For the text-containing cell, return its midpoint in [x, y] coordinate format. 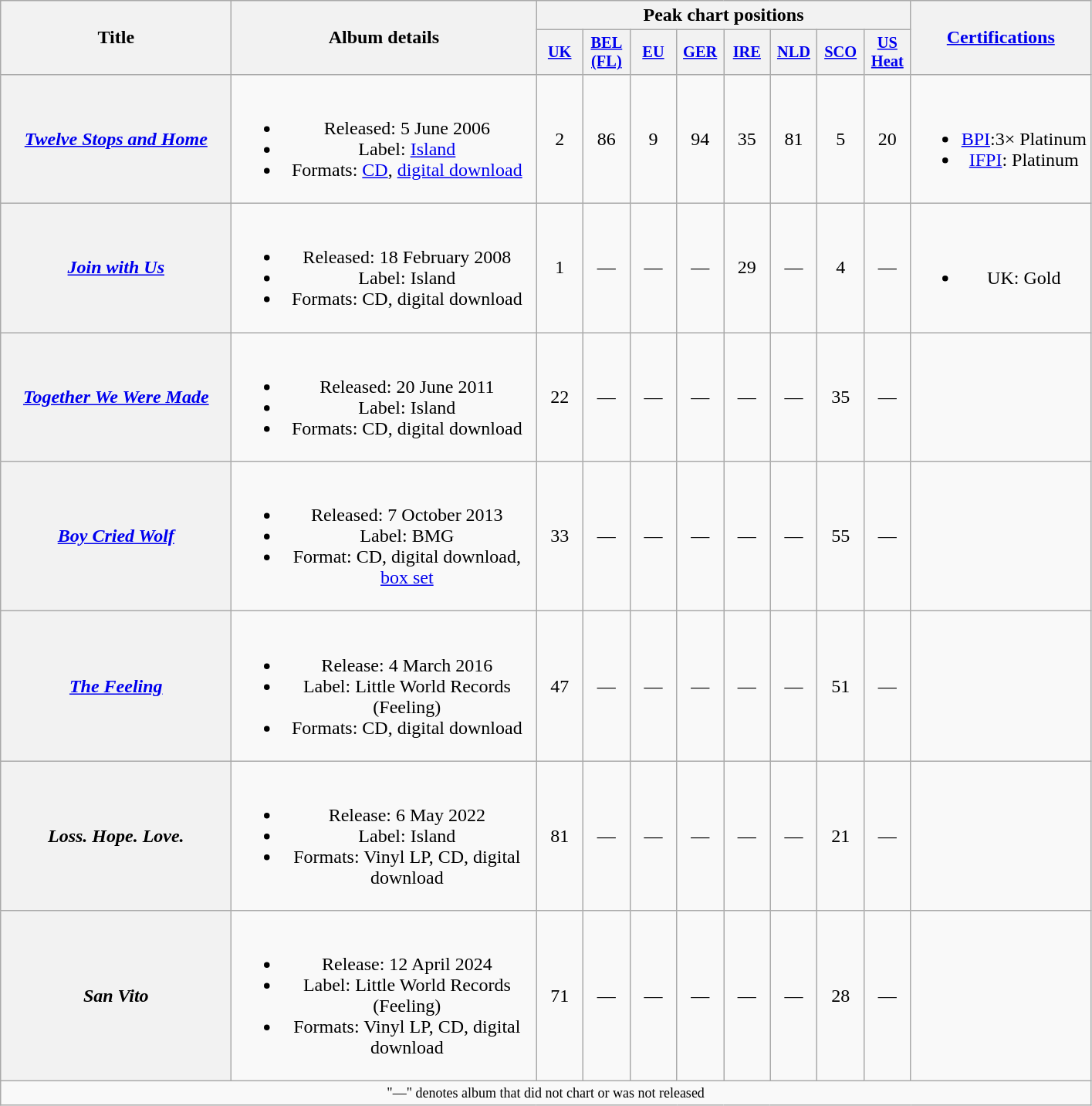
29 [747, 269]
4 [841, 269]
71 [560, 996]
51 [841, 686]
94 [701, 139]
BPI:3× PlatinumIFPI: Platinum [1000, 139]
IRE [747, 52]
Released: 5 June 2006Label: IslandFormats: CD, digital download [384, 139]
"—" denotes album that did not chart or was not released [546, 1093]
Album details [384, 38]
EU [653, 52]
Release: 12 April 2024Label: Little World Records (Feeling)Formats: Vinyl LP, CD, digital download [384, 996]
SCO [841, 52]
The Feeling [116, 686]
55 [841, 536]
Title [116, 38]
47 [560, 686]
UK: Gold [1000, 269]
Twelve Stops and Home [116, 139]
21 [841, 836]
Released: 7 October 2013Label: BMGFormat: CD, digital download, box set [384, 536]
Released: 18 February 2008Label: IslandFormats: CD, digital download [384, 269]
20 [887, 139]
San Vito [116, 996]
Release: 4 March 2016Label: Little World Records (Feeling)Formats: CD, digital download [384, 686]
9 [653, 139]
33 [560, 536]
UK [560, 52]
NLD [793, 52]
Released: 20 June 2011Label: IslandFormats: CD, digital download [384, 397]
GER [701, 52]
28 [841, 996]
Join with Us [116, 269]
Release: 6 May 2022Label: IslandFormats: Vinyl LP, CD, digital download [384, 836]
2 [560, 139]
5 [841, 139]
Boy Cried Wolf [116, 536]
Certifications [1000, 38]
BEL(FL) [607, 52]
Peak chart positions [724, 15]
22 [560, 397]
1 [560, 269]
USHeat [887, 52]
86 [607, 139]
Loss. Hope. Love. [116, 836]
Together We Were Made [116, 397]
